Extract the [X, Y] coordinate from the center of the cell holding the provided text.  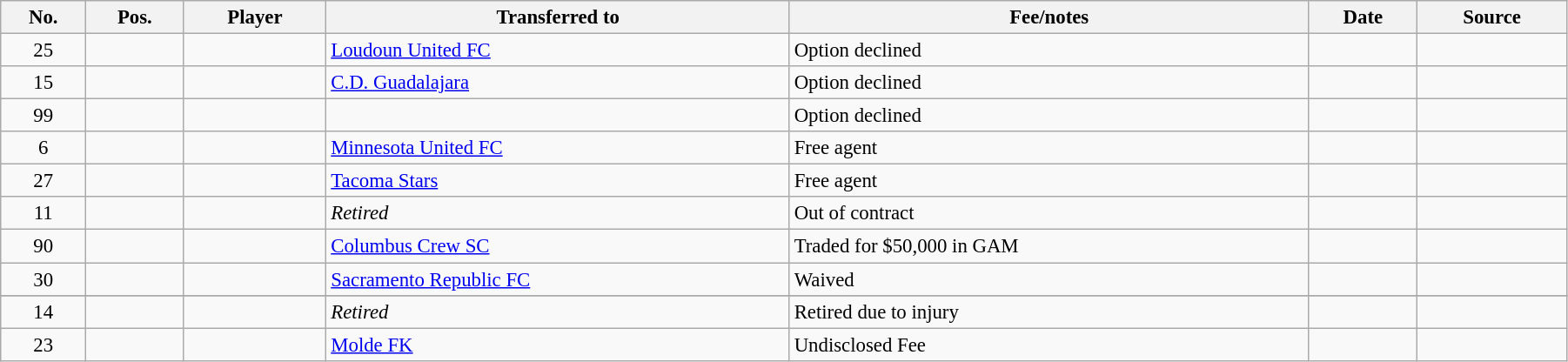
15 [44, 83]
99 [44, 116]
Loudoun United FC [558, 50]
Date [1363, 17]
27 [44, 181]
Pos. [135, 17]
Retired due to injury [1049, 312]
Player [255, 17]
No. [44, 17]
11 [44, 213]
Out of contract [1049, 213]
Tacoma Stars [558, 181]
Source [1492, 17]
Sacramento Republic FC [558, 279]
14 [44, 312]
6 [44, 148]
Traded for $50,000 in GAM [1049, 246]
Molde FK [558, 345]
Fee/notes [1049, 17]
Transferred to [558, 17]
23 [44, 345]
C.D. Guadalajara [558, 83]
Undisclosed Fee [1049, 345]
Columbus Crew SC [558, 246]
90 [44, 246]
25 [44, 50]
Waived [1049, 279]
30 [44, 279]
Minnesota United FC [558, 148]
